Provide the (X, Y) coordinate of the cell's center where the given text is located.  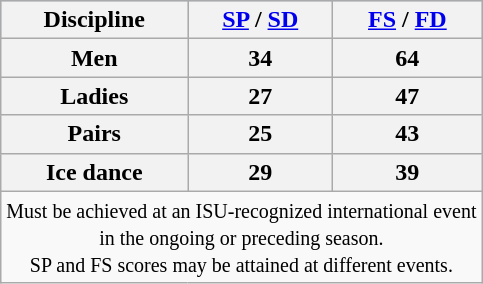
39 (408, 172)
Ice dance (94, 172)
Must be achieved at an ISU-recognized international event in the ongoing or preceding season. SP and FS scores may be attained at different events. (242, 237)
FS / FD (408, 20)
64 (408, 58)
29 (260, 172)
34 (260, 58)
Pairs (94, 134)
47 (408, 96)
25 (260, 134)
27 (260, 96)
Discipline (94, 20)
Ladies (94, 96)
SP / SD (260, 20)
43 (408, 134)
Men (94, 58)
